Find where the given text appears and provide that cell's center as (X, Y) coordinate. 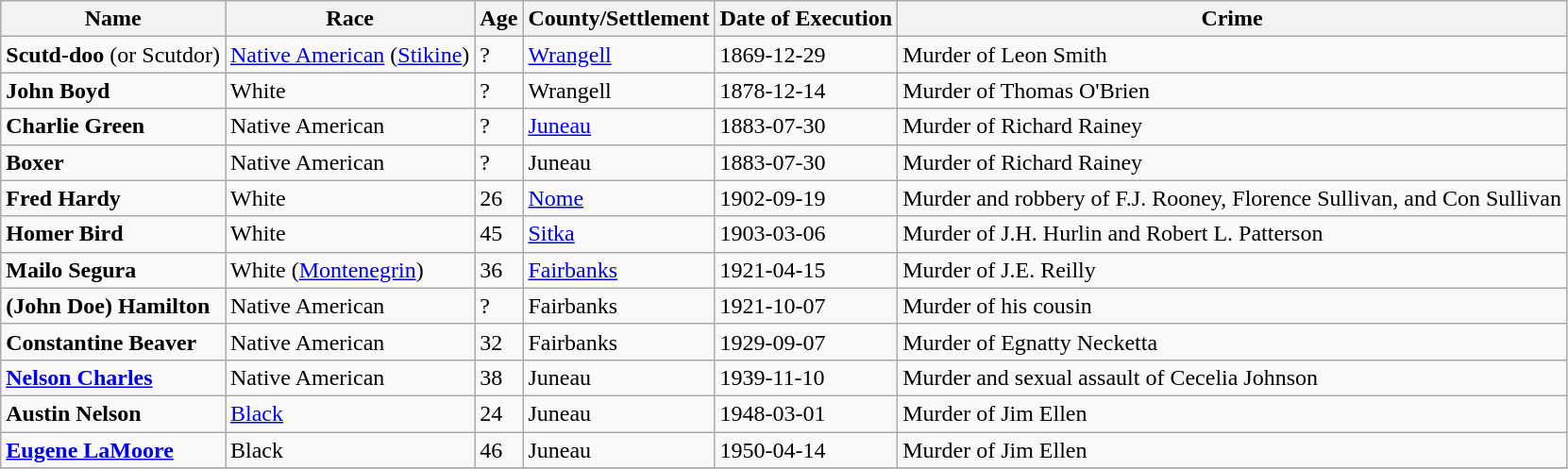
1921-04-15 (806, 270)
White (Montenegrin) (349, 270)
1878-12-14 (806, 91)
Crime (1233, 19)
Sitka (619, 234)
Murder and sexual assault of Cecelia Johnson (1233, 377)
1939-11-10 (806, 377)
Mailo Segura (113, 270)
Race (349, 19)
Austin Nelson (113, 413)
36 (498, 270)
Eugene LaMoore (113, 450)
Scutd-doo (or Scutdor) (113, 55)
County/Settlement (619, 19)
Date of Execution (806, 19)
Nome (619, 198)
Murder of J.H. Hurlin and Robert L. Patterson (1233, 234)
26 (498, 198)
Age (498, 19)
Homer Bird (113, 234)
45 (498, 234)
Native American (Stikine) (349, 55)
Charlie Green (113, 126)
Fred Hardy (113, 198)
46 (498, 450)
32 (498, 342)
1948-03-01 (806, 413)
1869-12-29 (806, 55)
1950-04-14 (806, 450)
Boxer (113, 162)
Murder and robbery of F.J. Rooney, Florence Sullivan, and Con Sullivan (1233, 198)
Murder of J.E. Reilly (1233, 270)
Murder of Thomas O'Brien (1233, 91)
1903-03-06 (806, 234)
1921-10-07 (806, 306)
Murder of Leon Smith (1233, 55)
Murder of his cousin (1233, 306)
Name (113, 19)
Nelson Charles (113, 377)
38 (498, 377)
Murder of Egnatty Necketta (1233, 342)
(John Doe) Hamilton (113, 306)
1929-09-07 (806, 342)
Constantine Beaver (113, 342)
John Boyd (113, 91)
1902-09-19 (806, 198)
24 (498, 413)
